Capture the cell that displays the provided text and extract its (x, y) central coordinate. 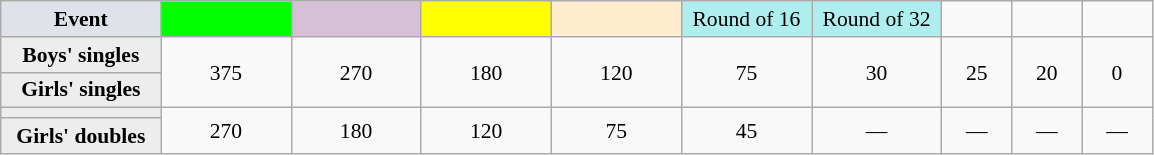
30 (877, 72)
Round of 32 (877, 19)
Girls' singles (81, 90)
375 (226, 72)
Round of 16 (746, 19)
Girls' doubles (81, 136)
20 (1047, 72)
0 (1117, 72)
Event (81, 19)
45 (746, 131)
Boys' singles (81, 55)
25 (977, 72)
